Pinpoint the cell where the given text exists, returning its [X, Y] midpoint coordinate. 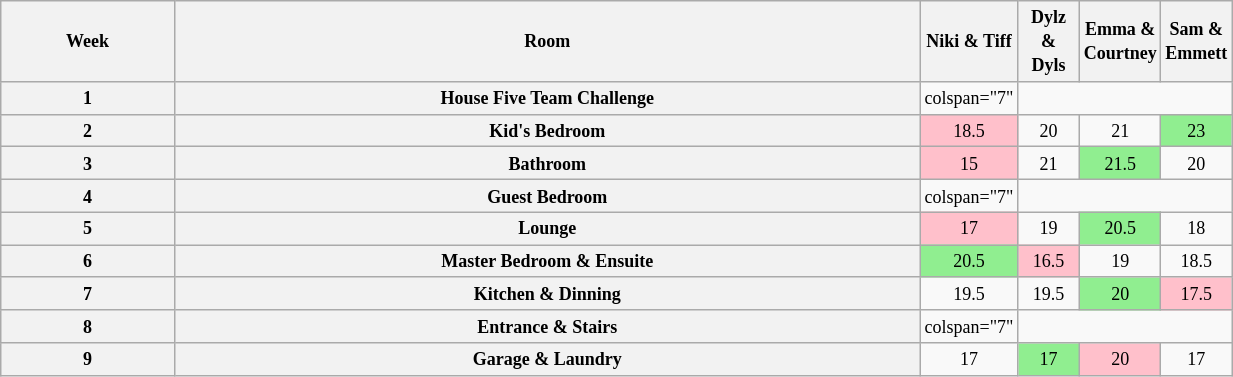
Master Bedroom & Ensuite [547, 262]
7 [88, 294]
Emma & Courtney [1120, 42]
9 [88, 360]
23 [1196, 130]
House Five Team Challenge [547, 98]
8 [88, 326]
Sam & Emmett [1196, 42]
Week [88, 42]
Lounge [547, 228]
17.5 [1196, 294]
Guest Bedroom [547, 196]
Dylz & Dyls [1049, 42]
21.5 [1120, 164]
16.5 [1049, 262]
Bathroom [547, 164]
3 [88, 164]
6 [88, 262]
Room [547, 42]
1 [88, 98]
Niki & Tiff [969, 42]
Entrance & Stairs [547, 326]
4 [88, 196]
18 [1196, 228]
Kid's Bedroom [547, 130]
Kitchen & Dinning [547, 294]
15 [969, 164]
Garage & Laundry [547, 360]
5 [88, 228]
2 [88, 130]
